Provide the [x, y] coordinate of the cell's center where the given text is located.  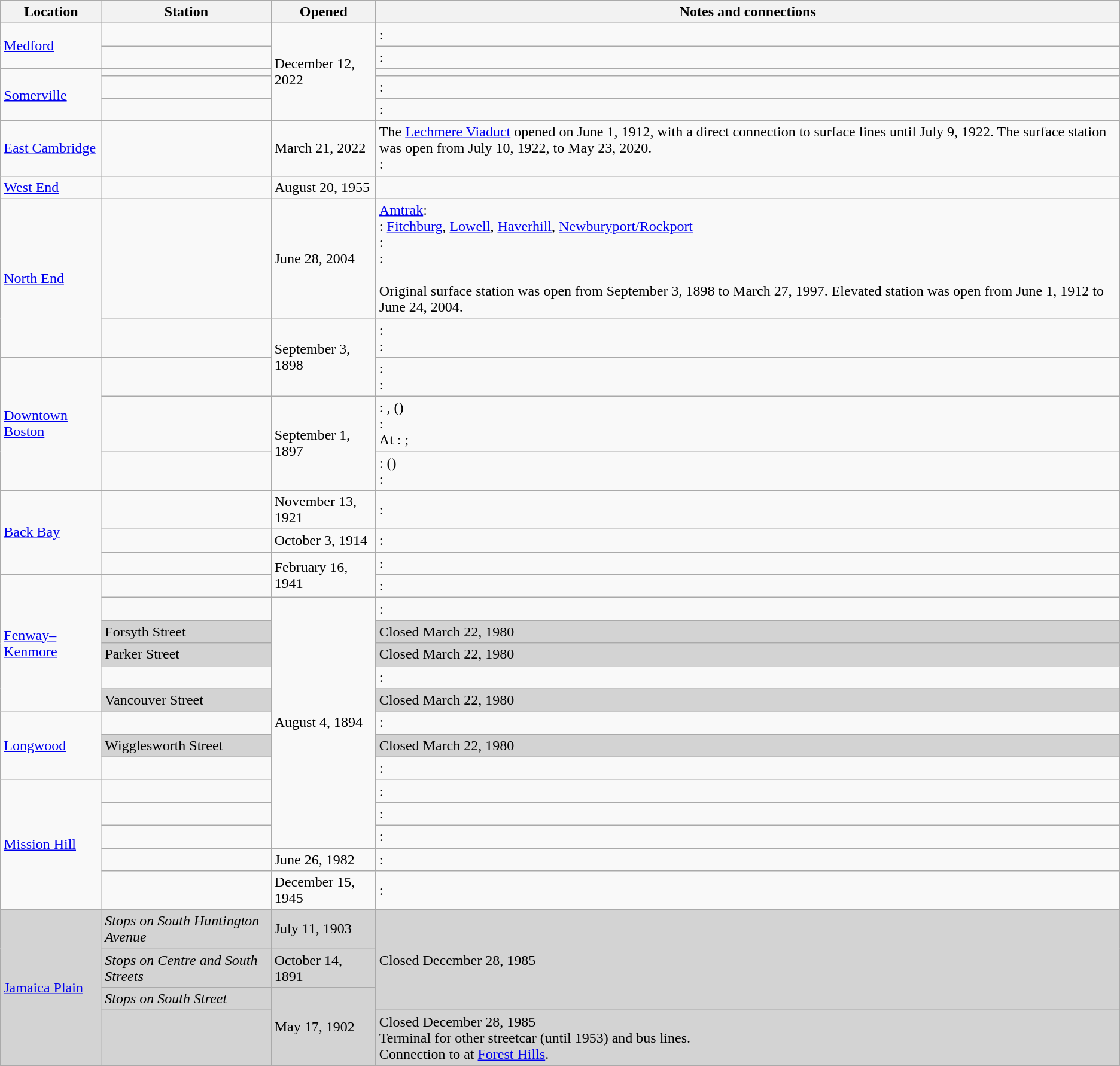
Opened [323, 12]
Location [51, 12]
Closed December 28, 1985Terminal for other streetcar (until 1953) and bus lines.Connection to at Forest Hills. [748, 1038]
August 20, 1955 [323, 187]
: , (): At : ; [748, 424]
Stops on South Street [187, 999]
October 14, 1891 [323, 968]
Jamaica Plain [51, 988]
September 3, 1898 [323, 357]
December 12, 2022 [323, 72]
June 26, 1982 [323, 860]
Wigglesworth Street [187, 745]
East Cambridge [51, 148]
Station [187, 12]
May 17, 1902 [323, 1027]
Fenway–Kenmore [51, 643]
Notes and connections [748, 12]
Closed December 28, 1985 [748, 960]
Parker Street [187, 654]
West End [51, 187]
October 3, 1914 [323, 541]
Longwood [51, 745]
Medford [51, 46]
July 11, 1903 [323, 930]
Stops on Centre and South Streets [187, 968]
Downtown Boston [51, 424]
December 15, 1945 [323, 890]
June 28, 2004 [323, 258]
Vancouver Street [187, 700]
March 21, 2022 [323, 148]
Mission Hill [51, 845]
February 16, 1941 [323, 575]
September 1, 1897 [323, 443]
Stops on South Huntington Avenue [187, 930]
November 13, 1921 [323, 510]
North End [51, 278]
Forsyth Street [187, 632]
Somerville [51, 95]
: (): [748, 470]
Back Bay [51, 532]
August 4, 1894 [323, 723]
